Extract the [X, Y] coordinate from the center of the cell holding the provided text.  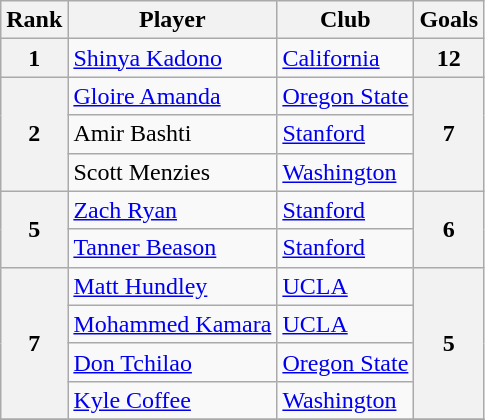
Shinya Kadono [172, 58]
Matt Hundley [172, 286]
Kyle Coffee [172, 400]
Goals [449, 20]
Player [172, 20]
Club [346, 20]
6 [449, 229]
Rank [34, 20]
California [346, 58]
Mohammed Kamara [172, 324]
1 [34, 58]
Don Tchilao [172, 362]
Gloire Amanda [172, 96]
12 [449, 58]
2 [34, 134]
Zach Ryan [172, 210]
Amir Bashti [172, 134]
Tanner Beason [172, 248]
Scott Menzies [172, 172]
